For the text-containing cell, return its midpoint in (x, y) coordinate format. 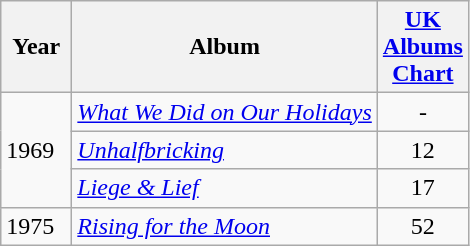
- (422, 112)
1975 (36, 226)
Liege & Lief (225, 188)
What We Did on Our Holidays (225, 112)
52 (422, 226)
12 (422, 150)
1969 (36, 150)
UK Albums Chart (422, 47)
Rising for the Moon (225, 226)
Year (36, 47)
Unhalfbricking (225, 150)
Album (225, 47)
17 (422, 188)
